Detect which cell encompasses the target text, then output its [X, Y] center coordinate. 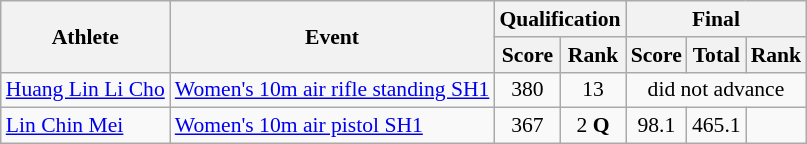
Women's 10m air rifle standing SH1 [332, 90]
Final [716, 19]
Women's 10m air pistol SH1 [332, 126]
Lin Chin Mei [86, 126]
13 [592, 90]
Total [716, 55]
98.1 [656, 126]
Event [332, 36]
Huang Lin Li Cho [86, 90]
367 [527, 126]
did not advance [716, 90]
Qualification [560, 19]
465.1 [716, 126]
Athlete [86, 36]
2 Q [592, 126]
380 [527, 90]
